Pinpoint the cell where the given text exists, returning its [x, y] midpoint coordinate. 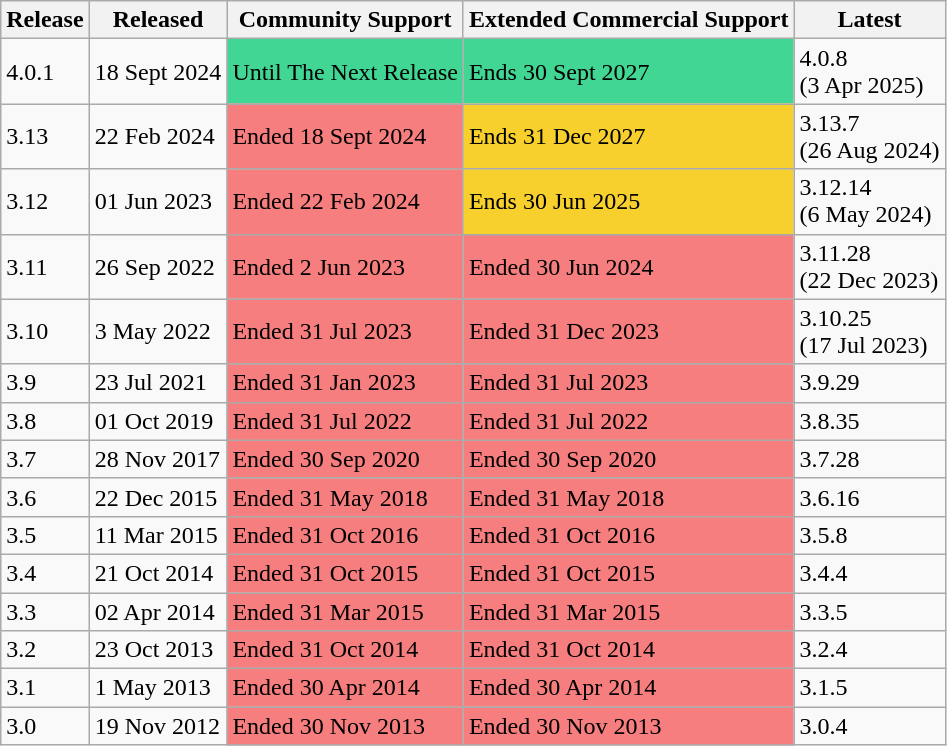
Ended 18 Sept 2024 [346, 136]
3.1 [45, 688]
3.6 [45, 497]
3.11.28(22 Dec 2023) [870, 266]
23 Oct 2013 [158, 650]
3.10.25(17 Jul 2023) [870, 332]
3.6.16 [870, 497]
3.9 [45, 383]
3.3.5 [870, 611]
3.9.29 [870, 383]
Latest [870, 20]
3.7.28 [870, 459]
21 Oct 2014 [158, 573]
Community Support [346, 20]
Ends 31 Dec 2027 [628, 136]
22 Feb 2024 [158, 136]
Released [158, 20]
1 May 2013 [158, 688]
Ended 30 Jun 2024 [628, 266]
3.4.4 [870, 573]
Ended 31 Jan 2023 [346, 383]
Ended 31 Dec 2023 [628, 332]
Ends 30 Sept 2027 [628, 72]
3.8 [45, 421]
3.2 [45, 650]
3.8.35 [870, 421]
01 Jun 2023 [158, 202]
22 Dec 2015 [158, 497]
3.13.7(26 Aug 2024) [870, 136]
02 Apr 2014 [158, 611]
Until The Next Release [346, 72]
18 Sept 2024 [158, 72]
Extended Commercial Support [628, 20]
3.0 [45, 726]
3.5 [45, 535]
01 Oct 2019 [158, 421]
26 Sep 2022 [158, 266]
3.2.4 [870, 650]
4.0.1 [45, 72]
Ended 2 Jun 2023 [346, 266]
Ended 22 Feb 2024 [346, 202]
4.0.8(3 Apr 2025) [870, 72]
3.0.4 [870, 726]
3.10 [45, 332]
3.12.14(6 May 2024) [870, 202]
Release [45, 20]
3.3 [45, 611]
3 May 2022 [158, 332]
19 Nov 2012 [158, 726]
28 Nov 2017 [158, 459]
3.7 [45, 459]
3.12 [45, 202]
23 Jul 2021 [158, 383]
Ends 30 Jun 2025 [628, 202]
3.5.8 [870, 535]
11 Mar 2015 [158, 535]
3.1.5 [870, 688]
3.4 [45, 573]
3.13 [45, 136]
3.11 [45, 266]
